Detect which cell encompasses the target text, then output its (X, Y) center coordinate. 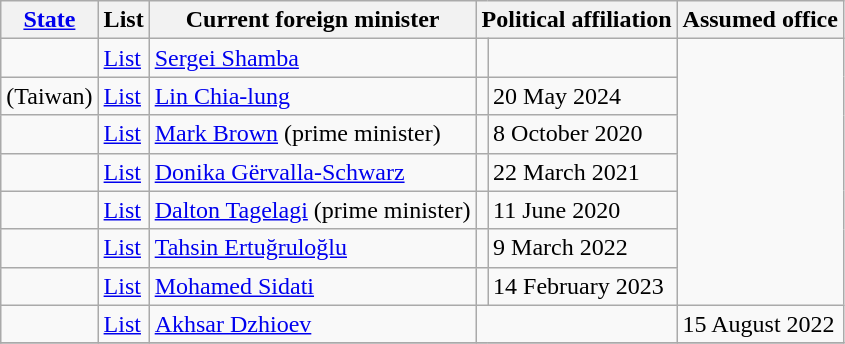
Assumed office (760, 20)
Akhsar Dzhioev (312, 324)
Donika Gërvalla-Schwarz (312, 172)
8 October 2020 (583, 134)
Sergei Shamba (312, 58)
20 May 2024 (583, 96)
9 March 2022 (583, 248)
15 August 2022 (760, 324)
Political affiliation (576, 20)
22 March 2021 (583, 172)
Mohamed Sidati (312, 286)
14 February 2023 (583, 286)
Dalton Tagelagi (prime minister) (312, 210)
Mark Brown (prime minister) (312, 134)
State (50, 20)
Lin Chia-lung (312, 96)
(Taiwan) (50, 96)
Tahsin Ertuğruloğlu (312, 248)
11 June 2020 (583, 210)
Current foreign minister (312, 20)
